Return (x, y) of the center of cell containing provided text 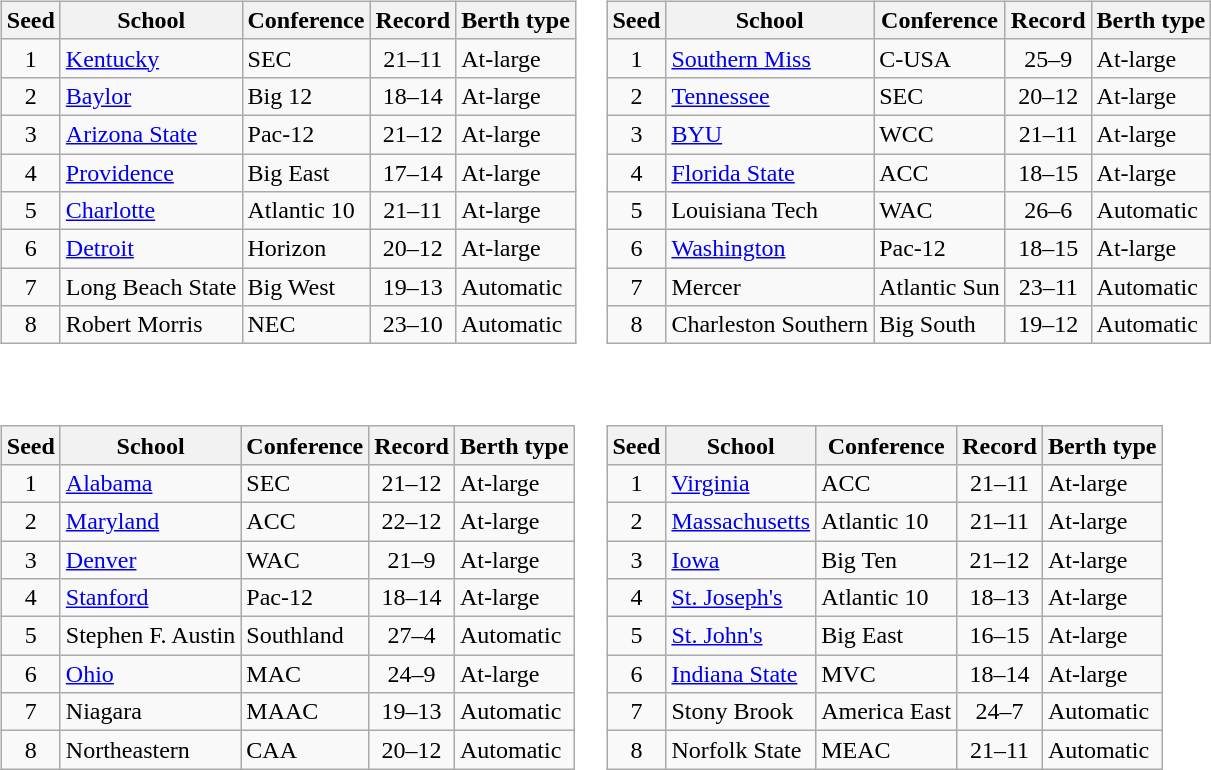
Iowa (741, 559)
Southern Miss (770, 58)
Louisiana Tech (770, 211)
St. Joseph's (741, 598)
MAAC (305, 712)
Detroit (151, 249)
Big Ten (886, 559)
Denver (150, 559)
Indiana State (741, 674)
C-USA (940, 58)
BYU (770, 134)
Robert Morris (151, 325)
Southland (305, 636)
16–15 (1000, 636)
Stephen F. Austin (150, 636)
Long Beach State (151, 287)
26–6 (1048, 211)
Stony Brook (741, 712)
Big West (306, 287)
21–9 (412, 559)
Horizon (306, 249)
St. John's (741, 636)
Tennessee (770, 96)
America East (886, 712)
Charleston Southern (770, 325)
24–7 (1000, 712)
18–13 (1000, 598)
Alabama (150, 483)
Northeastern (150, 750)
Niagara (150, 712)
WCC (940, 134)
23–11 (1048, 287)
Baylor (151, 96)
Big South (940, 325)
17–14 (413, 173)
22–12 (412, 521)
Stanford (150, 598)
MAC (305, 674)
23–10 (413, 325)
Providence (151, 173)
NEC (306, 325)
25–9 (1048, 58)
Mercer (770, 287)
Arizona State (151, 134)
Charlotte (151, 211)
MEAC (886, 750)
Massachusetts (741, 521)
Virginia (741, 483)
Kentucky (151, 58)
Big 12 (306, 96)
CAA (305, 750)
24–9 (412, 674)
Atlantic Sun (940, 287)
Washington (770, 249)
Maryland (150, 521)
Florida State (770, 173)
MVC (886, 674)
27–4 (412, 636)
Ohio (150, 674)
Norfolk State (741, 750)
19–12 (1048, 325)
